Return the (x, y) coordinate for the center point of the cell that contains the specified text.  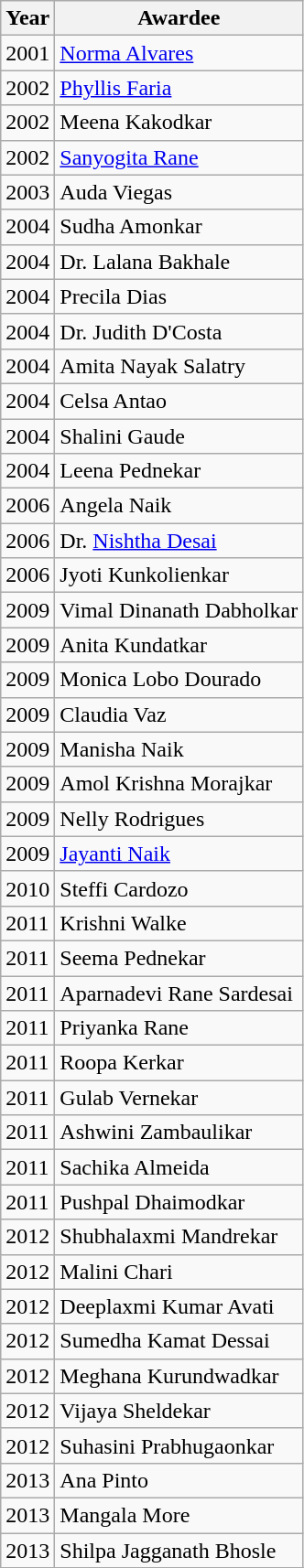
Sachika Almeida (179, 1167)
Gulab Vernekar (179, 1098)
Leena Pednekar (179, 471)
Malini Chari (179, 1272)
Ana Pinto (179, 1480)
Amita Nayak Salatry (179, 366)
Krishni Walke (179, 923)
Dr. Lalana Bakhale (179, 262)
Anita Kundatkar (179, 645)
Sanyogita Rane (179, 157)
Jayanti Naik (179, 854)
Roopa Kerkar (179, 1063)
Priyanka Rane (179, 1028)
Suhasini Prabhugaonkar (179, 1445)
Monica Lobo Dourado (179, 680)
Precila Dias (179, 296)
Awardee (179, 18)
Meena Kakodkar (179, 123)
Claudia Vaz (179, 714)
Year (27, 18)
Celsa Antao (179, 401)
Norma Alvares (179, 53)
Mangala More (179, 1515)
Deeplaxmi Kumar Avati (179, 1306)
Nelly Rodrigues (179, 819)
Jyoti Kunkolienkar (179, 575)
Steffi Cardozo (179, 888)
2003 (27, 192)
Auda Viegas (179, 192)
Aparnadevi Rane Sardesai (179, 993)
Angela Naik (179, 506)
2001 (27, 53)
Sumedha Kamat Dessai (179, 1341)
Ashwini Zambaulikar (179, 1133)
Pushpal Dhaimodkar (179, 1202)
Shubhalaxmi Mandrekar (179, 1237)
2010 (27, 888)
Sudha Amonkar (179, 227)
Dr. Judith D'Costa (179, 331)
Dr. Nishtha Desai (179, 541)
Vimal Dinanath Dabholkar (179, 610)
Phyllis Faria (179, 88)
Shilpa Jagganath Bhosle (179, 1551)
Seema Pednekar (179, 958)
Meghana Kurundwadkar (179, 1376)
Shalini Gaude (179, 436)
Manisha Naik (179, 749)
Amol Krishna Morajkar (179, 784)
Vijaya Sheldekar (179, 1411)
